Determine the (x, y) coordinate at the center of the cell enclosing the given text.  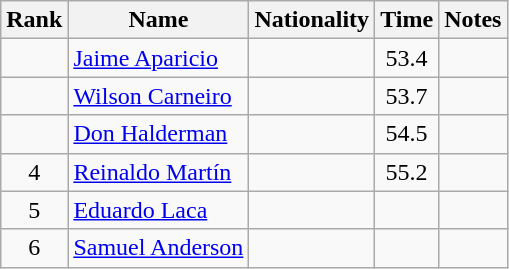
6 (34, 248)
Nationality (312, 20)
Jaime Aparicio (158, 58)
4 (34, 172)
Eduardo Laca (158, 210)
5 (34, 210)
54.5 (407, 134)
Notes (473, 20)
53.4 (407, 58)
Wilson Carneiro (158, 96)
Time (407, 20)
Samuel Anderson (158, 248)
53.7 (407, 96)
Name (158, 20)
55.2 (407, 172)
Reinaldo Martín (158, 172)
Don Halderman (158, 134)
Rank (34, 20)
